Provide the [x, y] coordinate of the cell's center where the given text is located.  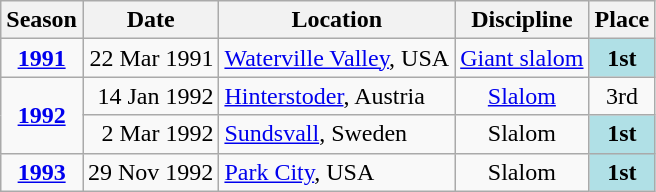
Date [150, 20]
Discipline [522, 20]
Park City, USA [337, 172]
Sundsvall, Sweden [337, 134]
1991 [42, 58]
Giant slalom [522, 58]
Waterville Valley, USA [337, 58]
14 Jan 1992 [150, 96]
Location [337, 20]
Season [42, 20]
22 Mar 1991 [150, 58]
29 Nov 1992 [150, 172]
2 Mar 1992 [150, 134]
1993 [42, 172]
Hinterstoder, Austria [337, 96]
1992 [42, 115]
3rd [622, 96]
Place [622, 20]
